Detect which cell encompasses the target text, then output its (x, y) center coordinate. 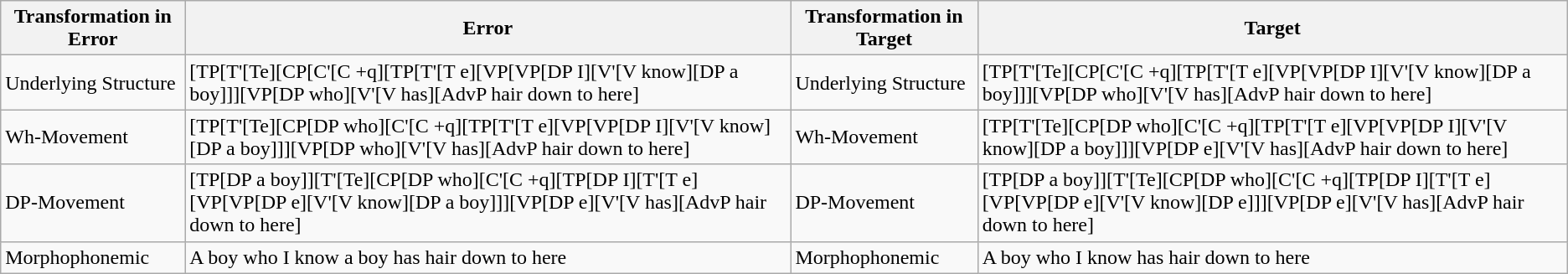
[TP[T'[Te][CP[DP who][C'[C +q][TP[T'[T e][VP[VP[DP I][V'[V know][DP a boy]]][VP[DP who][V'[V has][AdvP hair down to here] (487, 137)
Error (487, 28)
Transformation in Target (885, 28)
[TP[DP a boy]][T'[Te][CP[DP who][C'[C +q][TP[DP I][T'[T e][VP[VP[DP e][V'[V know][DP e]]][VP[DP e][V'[V has][AdvP hair down to here] (1272, 203)
[TP[DP a boy]][T'[Te][CP[DP who][C'[C +q][TP[DP I][T'[T e][VP[VP[DP e][V'[V know][DP a boy]]][VP[DP e][V'[V has][AdvP hair down to here] (487, 203)
A boy who I know a boy has hair down to here (487, 257)
[TP[T'[Te][CP[DP who][C'[C +q][TP[T'[T e][VP[VP[DP I][V'[V know][DP a boy]]][VP[DP e][V'[V has][AdvP hair down to here] (1272, 137)
Target (1272, 28)
A boy who I know has hair down to here (1272, 257)
Transformation in Error (93, 28)
